Capture the cell that displays the provided text and extract its [x, y] central coordinate. 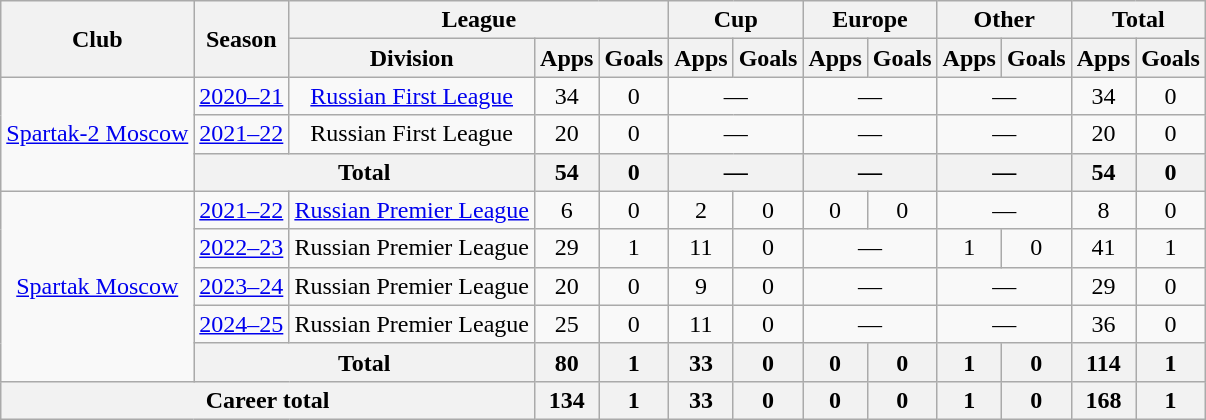
114 [1103, 362]
168 [1103, 400]
9 [701, 286]
41 [1103, 248]
Spartak-2 Moscow [98, 134]
League [479, 20]
Season [242, 39]
Other [1004, 20]
6 [567, 210]
Division [412, 58]
2024–25 [242, 324]
2022–23 [242, 248]
Spartak Moscow [98, 286]
Cup [736, 20]
80 [567, 362]
Career total [268, 400]
8 [1103, 210]
36 [1103, 324]
2020–21 [242, 96]
134 [567, 400]
25 [567, 324]
Europe [870, 20]
2023–24 [242, 286]
2 [701, 210]
Club [98, 39]
